Scan for the cell matching the given text and deliver its (X, Y) coordinate at center. 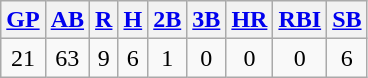
H (133, 20)
HR (250, 20)
AB (67, 20)
63 (67, 58)
3B (206, 20)
RBI (300, 20)
1 (168, 58)
21 (23, 58)
2B (168, 20)
R (104, 20)
9 (104, 58)
SB (347, 20)
GP (23, 20)
